Capture the cell that displays the provided text and extract its [X, Y] central coordinate. 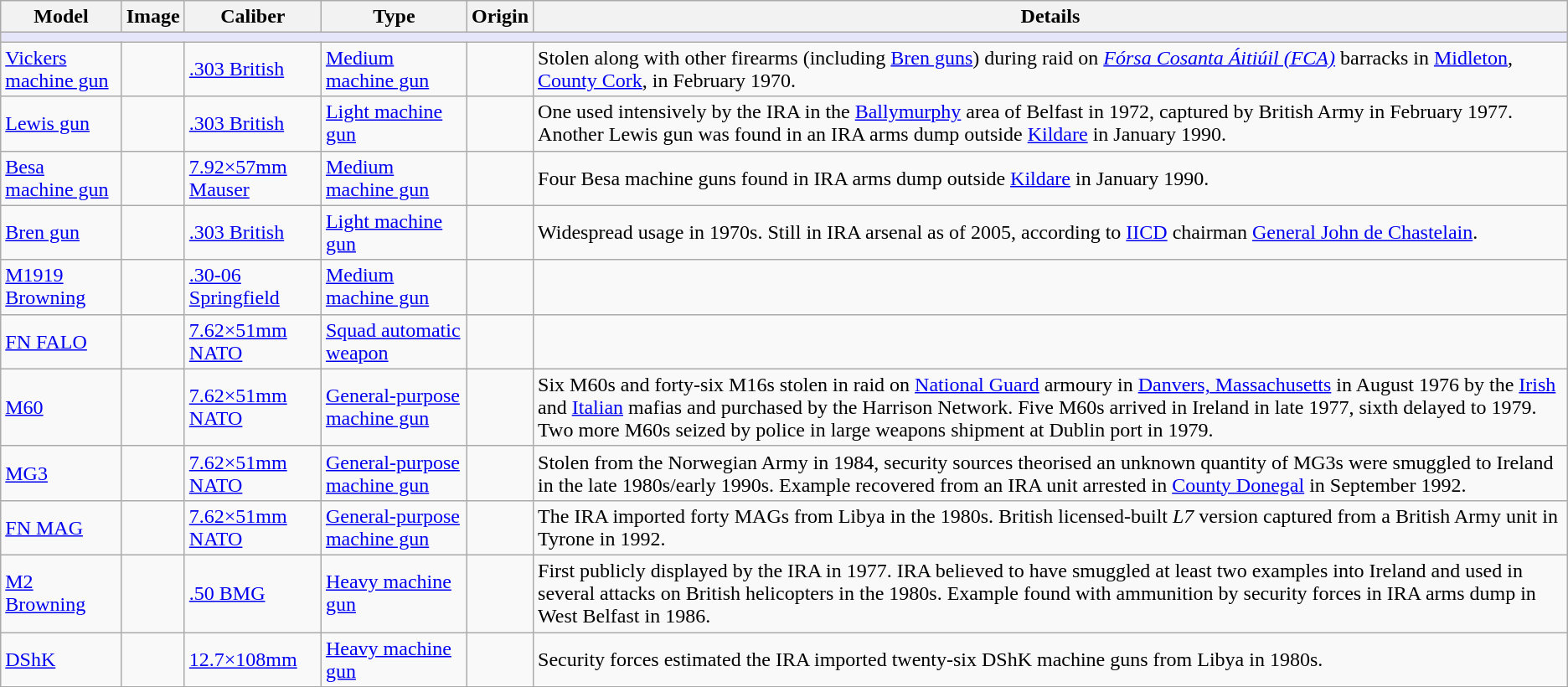
M2 Browning [61, 593]
MG3 [61, 473]
Squad automatic weapon [394, 342]
M1919 Browning [61, 287]
Model [61, 17]
FN MAG [61, 528]
.50 BMG [253, 593]
DShK [61, 659]
FN FALO [61, 342]
Origin [499, 17]
Besa machine gun [61, 178]
7.92×57mm Mauser [253, 178]
Bren gun [61, 233]
Vickers machine gun [61, 69]
M60 [61, 407]
The IRA imported forty MAGs from Libya in the 1980s. British licensed-built L7 version captured from a British Army unit in Tyrone in 1992. [1050, 528]
Type [394, 17]
12.7×108mm [253, 659]
Security forces estimated the IRA imported twenty-six DShK machine guns from Libya in 1980s. [1050, 659]
Four Besa machine guns found in IRA arms dump outside Kildare in January 1990. [1050, 178]
Caliber [253, 17]
Details [1050, 17]
Widespread usage in 1970s. Still in IRA arsenal as of 2005, according to IICD chairman General John de Chastelain. [1050, 233]
Lewis gun [61, 124]
Image [152, 17]
.30-06 Springfield [253, 287]
